Output the (X, Y) coordinate of the center of the cell containing the given text.  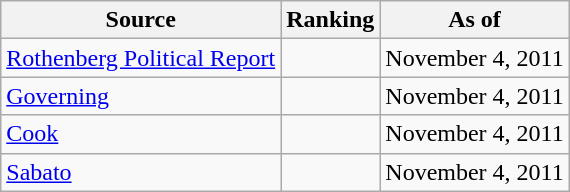
Ranking (330, 20)
Cook (141, 134)
As of (474, 20)
Sabato (141, 172)
Rothenberg Political Report (141, 58)
Source (141, 20)
Governing (141, 96)
